Find where the given text appears and provide that cell's center as [x, y] coordinate. 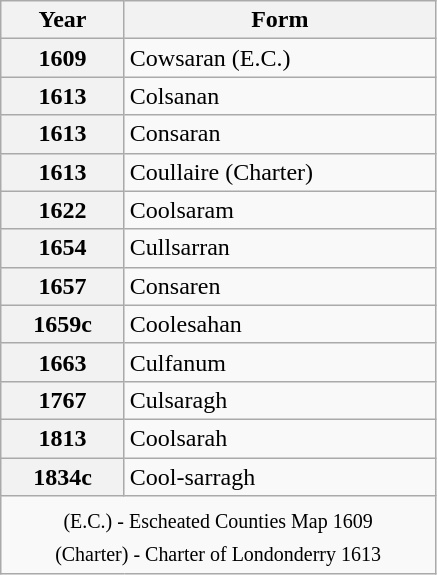
Cool-sarragh [280, 477]
1609 [63, 58]
Coolesahan [280, 324]
1813 [63, 438]
Cowsaran (E.C.) [280, 58]
Culfanum [280, 362]
Coolsarah [280, 438]
Consaran [280, 134]
1767 [63, 400]
Form [280, 20]
Year [63, 20]
Consaren [280, 286]
1659c [63, 324]
1834c [63, 477]
Culsaragh [280, 400]
1654 [63, 248]
(E.C.) - Escheated Counties Map 1609(Charter) - Charter of Londonderry 1613 [218, 535]
Coullaire (Charter) [280, 172]
Coolsaram [280, 210]
1663 [63, 362]
1657 [63, 286]
Cullsarran [280, 248]
Colsanan [280, 96]
1622 [63, 210]
